Search for the cell housing the specified text and yield its (x, y) center coordinate. 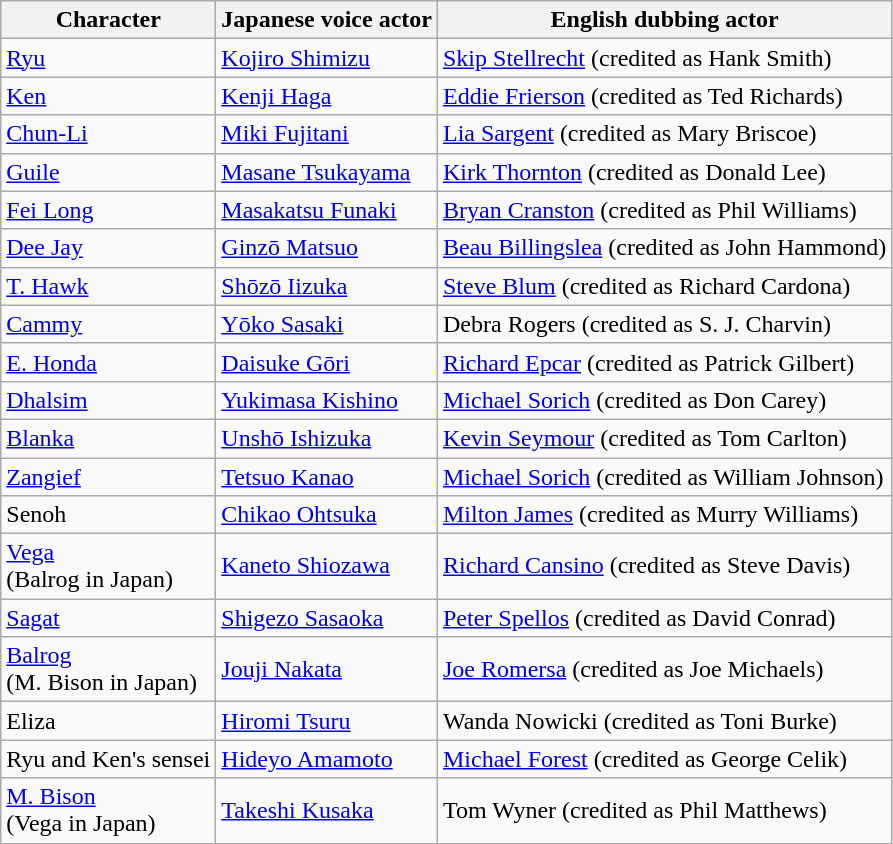
Masakatsu Funaki (327, 210)
Steve Blum (credited as Richard Cardona) (664, 286)
Character (108, 20)
Guile (108, 172)
English dubbing actor (664, 20)
Takeshi Kusaka (327, 810)
Kojiro Shimizu (327, 58)
Peter Spellos (credited as David Conrad) (664, 618)
Hiromi Tsuru (327, 721)
Unshō Ishizuka (327, 438)
Sagat (108, 618)
Shigezo Sasaoka (327, 618)
Vega (Balrog in Japan) (108, 566)
E. Honda (108, 362)
Kenji Haga (327, 96)
Shōzō Iizuka (327, 286)
M. Bison (Vega in Japan) (108, 810)
Wanda Nowicki (credited as Toni Burke) (664, 721)
Daisuke Gōri (327, 362)
Michael Forest (credited as George Celik) (664, 759)
Masane Tsukayama (327, 172)
Zangief (108, 477)
Cammy (108, 324)
Beau Billingslea (credited as John Hammond) (664, 248)
Tetsuo Kanao (327, 477)
Eliza (108, 721)
Michael Sorich (credited as William Johnson) (664, 477)
Dee Jay (108, 248)
Chun-Li (108, 134)
Kevin Seymour (credited as Tom Carlton) (664, 438)
Ginzō Matsuo (327, 248)
Fei Long (108, 210)
Yukimasa Kishino (327, 400)
Eddie Frierson (credited as Ted Richards) (664, 96)
Debra Rogers (credited as S. J. Charvin) (664, 324)
Japanese voice actor (327, 20)
Yōko Sasaki (327, 324)
Ken (108, 96)
Michael Sorich (credited as Don Carey) (664, 400)
Kirk Thornton (credited as Donald Lee) (664, 172)
Lia Sargent (credited as Mary Briscoe) (664, 134)
Balrog (M. Bison in Japan) (108, 670)
T. Hawk (108, 286)
Richard Epcar (credited as Patrick Gilbert) (664, 362)
Skip Stellrecht (credited as Hank Smith) (664, 58)
Ryu (108, 58)
Tom Wyner (credited as Phil Matthews) (664, 810)
Dhalsim (108, 400)
Richard Cansino (credited as Steve Davis) (664, 566)
Kaneto Shiozawa (327, 566)
Ryu and Ken's sensei (108, 759)
Bryan Cranston (credited as Phil Williams) (664, 210)
Chikao Ohtsuka (327, 515)
Jouji Nakata (327, 670)
Blanka (108, 438)
Joe Romersa (credited as Joe Michaels) (664, 670)
Hideyo Amamoto (327, 759)
Milton James (credited as Murry Williams) (664, 515)
Senoh (108, 515)
Miki Fujitani (327, 134)
